Identify which cell holds the provided text, then report its [X, Y] central coordinate. 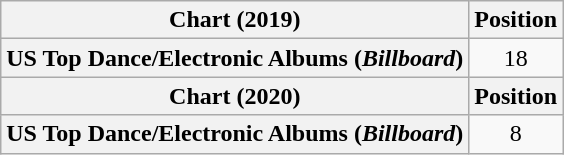
Chart (2019) [235, 20]
8 [516, 134]
18 [516, 58]
Chart (2020) [235, 96]
